From the cell containing the given text, extract its center point as [x, y] coordinate. 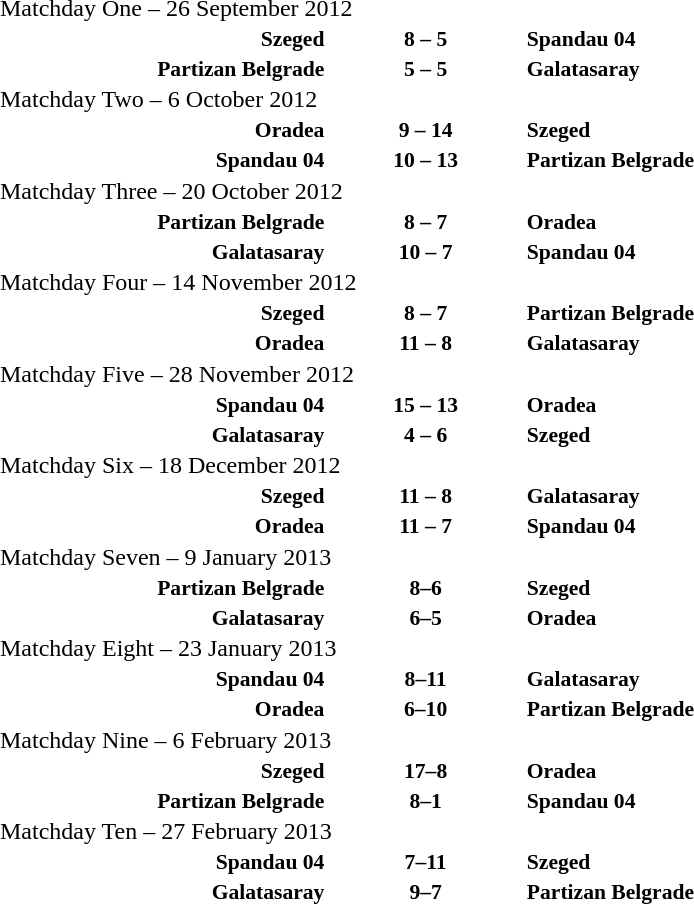
8–6 [425, 588]
9 – 14 [425, 130]
4 – 6 [425, 434]
7–11 [425, 862]
6–5 [425, 618]
15 – 13 [425, 404]
10 – 13 [425, 160]
8–1 [425, 800]
17–8 [425, 770]
10 – 7 [425, 252]
8 – 5 [425, 38]
6–10 [425, 709]
8–11 [425, 679]
5 – 5 [425, 68]
11 – 7 [425, 526]
